Identify which cell holds the provided text, then report its [x, y] central coordinate. 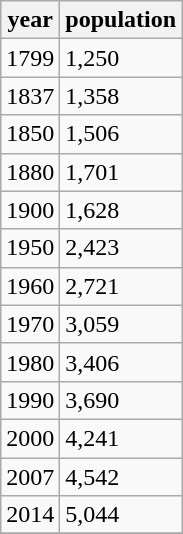
1,628 [121, 210]
1970 [30, 324]
3,406 [121, 362]
2,423 [121, 248]
2007 [30, 477]
1799 [30, 58]
population [121, 20]
2,721 [121, 286]
1,701 [121, 172]
1990 [30, 400]
year [30, 20]
1837 [30, 96]
1,358 [121, 96]
1,506 [121, 134]
2000 [30, 438]
1960 [30, 286]
1900 [30, 210]
1,250 [121, 58]
4,241 [121, 438]
5,044 [121, 515]
1950 [30, 248]
1980 [30, 362]
1880 [30, 172]
4,542 [121, 477]
1850 [30, 134]
2014 [30, 515]
3,059 [121, 324]
3,690 [121, 400]
